Return the [X, Y] coordinate for the center point of the cell that contains the specified text.  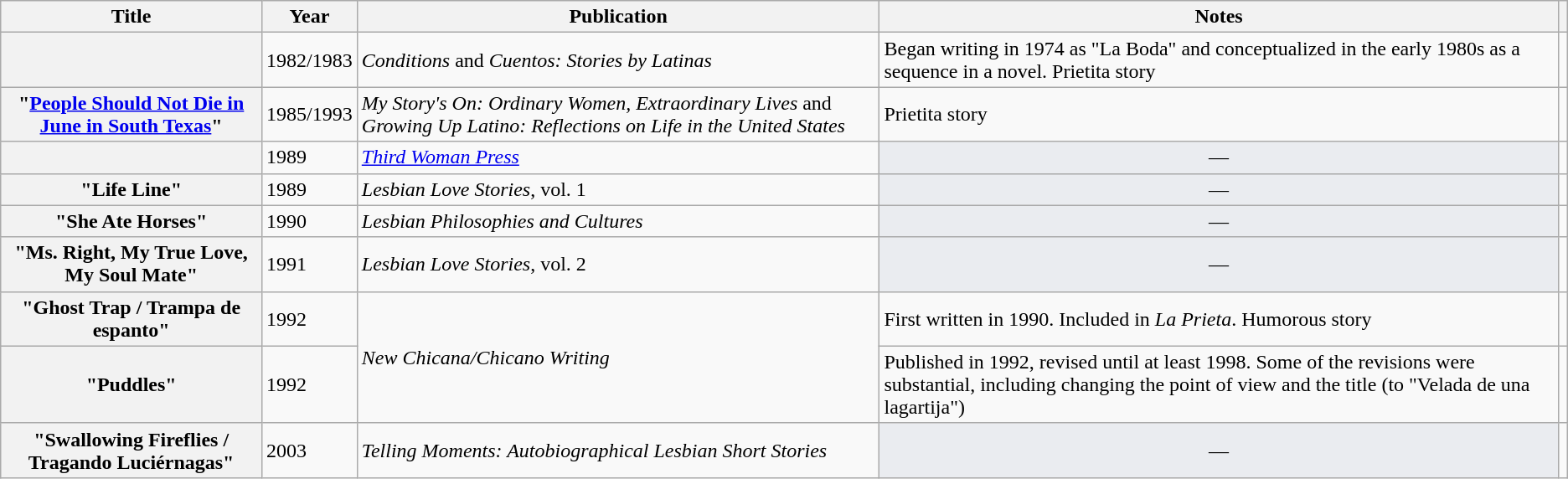
Year [310, 17]
Conditions and Cuentos: Stories by Latinas [618, 60]
Title [132, 17]
2003 [310, 451]
Lesbian Philosophies and Cultures [618, 221]
1991 [310, 265]
First written in 1990. Included in La Prieta. Humorous story [1219, 318]
"Swallowing Fireflies / Tragando Luciérnagas" [132, 451]
Third Woman Press [618, 157]
"People Should Not Die in June in South Texas" [132, 114]
"Life Line" [132, 189]
Publication [618, 17]
1982/1983 [310, 60]
Lesbian Love Stories, vol. 1 [618, 189]
"Puddles" [132, 384]
Began writing in 1974 as "La Boda" and conceptualized in the early 1980s as a sequence in a novel. Prietita story [1219, 60]
1985/1993 [310, 114]
Prietita story [1219, 114]
Notes [1219, 17]
New Chicana/Chicano Writing [618, 357]
Telling Moments: Autobiographical Lesbian Short Stories [618, 451]
My Story's On: Ordinary Women, Extraordinary Lives and Growing Up Latino: Reflections on Life in the United States [618, 114]
"She Ate Horses" [132, 221]
"Ms. Right, My True Love, My Soul Mate" [132, 265]
Lesbian Love Stories, vol. 2 [618, 265]
1990 [310, 221]
"Ghost Trap / Trampa de espanto" [132, 318]
